Extract the (X, Y) coordinate from the center of the cell holding the provided text.  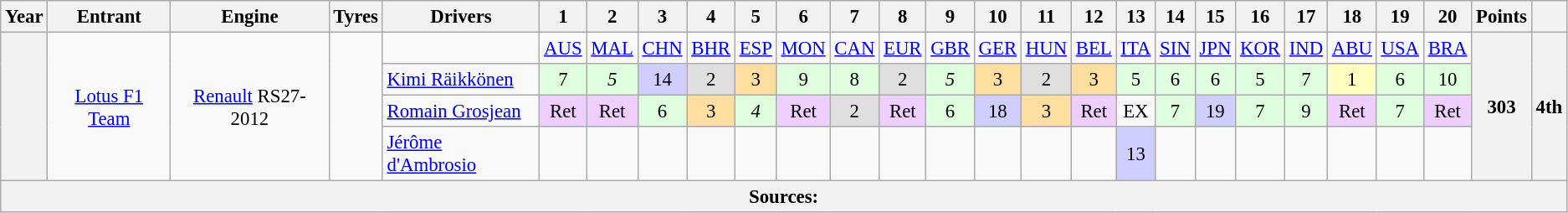
4th (1549, 107)
ITA (1136, 49)
Romain Grosjean (461, 112)
AUS (563, 49)
SIN (1175, 49)
HUN (1046, 49)
Drivers (461, 17)
15 (1215, 17)
Engine (249, 17)
Points (1501, 17)
USA (1400, 49)
ESP (756, 49)
Year (24, 17)
BRA (1448, 49)
BHR (711, 49)
EX (1136, 112)
303 (1501, 107)
Tyres (356, 17)
Sources: (784, 197)
Lotus F1 Team (109, 107)
IND (1305, 49)
MAL (612, 49)
11 (1046, 17)
ABU (1352, 49)
20 (1448, 17)
Kimi Räikkönen (461, 80)
Renault RS27-2012 (249, 107)
KOR (1260, 49)
CHN (663, 49)
JPN (1215, 49)
EUR (903, 49)
Entrant (109, 17)
Jérôme d'Ambrosio (461, 154)
12 (1094, 17)
GBR (951, 49)
17 (1305, 17)
16 (1260, 17)
CAN (855, 49)
BEL (1094, 49)
GER (997, 49)
MON (803, 49)
